Output the (x, y) coordinate of the center of the cell containing the given text.  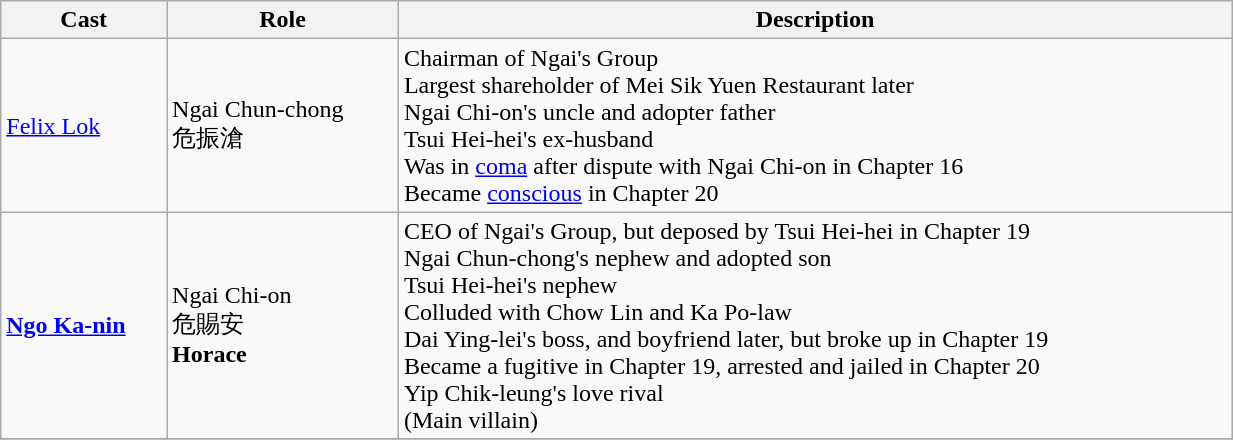
Ngai Chun-chong 危振滄 (283, 126)
Ngo Ka-nin (84, 326)
Cast (84, 20)
Role (283, 20)
Felix Lok (84, 126)
Description (814, 20)
Ngai Chi-on 危賜安 Horace (283, 326)
